Extract the [X, Y] coordinate from the center of the cell holding the provided text.  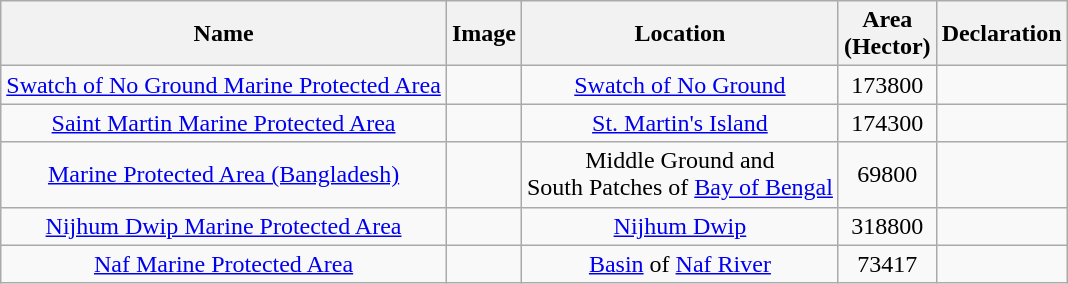
Nijhum Dwip Marine Protected Area [224, 226]
Name [224, 34]
174300 [887, 123]
173800 [887, 85]
Middle Ground andSouth Patches of Bay of Bengal [680, 174]
St. Martin's Island [680, 123]
Naf Marine Protected Area [224, 264]
Area(Hector) [887, 34]
Swatch of No Ground Marine Protected Area [224, 85]
73417 [887, 264]
318800 [887, 226]
Declaration [1002, 34]
Location [680, 34]
Image [484, 34]
Marine Protected Area (Bangladesh) [224, 174]
Basin of Naf River [680, 264]
69800 [887, 174]
Saint Martin Marine Protected Area [224, 123]
Swatch of No Ground [680, 85]
Nijhum Dwip [680, 226]
